Determine the [x, y] coordinate at the center of the cell enclosing the given text.  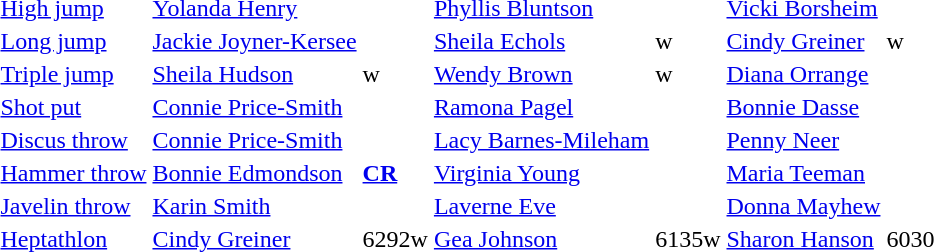
Lacy Barnes-Mileham [541, 140]
Karin Smith [254, 206]
Sheila Echols [541, 41]
CR [395, 173]
Jackie Joyner-Kersee [254, 41]
Bonnie Dasse [804, 107]
Donna Mayhew [804, 206]
Ramona Pagel [541, 107]
Maria Teeman [804, 173]
Cindy Greiner [804, 41]
Virginia Young [541, 173]
Diana Orrange [804, 74]
Penny Neer [804, 140]
Laverne Eve [541, 206]
Sheila Hudson [254, 74]
Bonnie Edmondson [254, 173]
Wendy Brown [541, 74]
